Pinpoint the cell where the given text exists, returning its [x, y] midpoint coordinate. 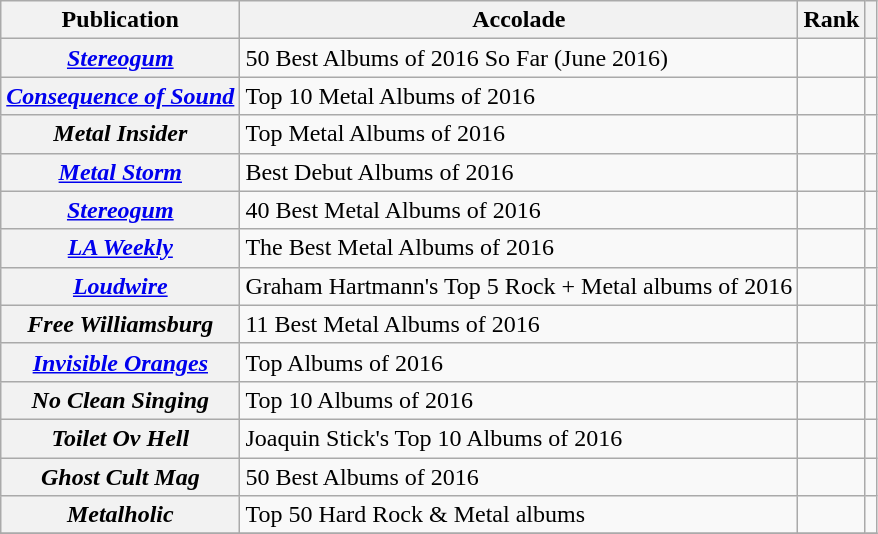
Metal Storm [120, 172]
Ghost Cult Mag [120, 477]
Invisible Oranges [120, 362]
Rank [832, 20]
Toilet Ov Hell [120, 438]
Top Albums of 2016 [519, 362]
Accolade [519, 20]
Joaquin Stick's Top 10 Albums of 2016 [519, 438]
Publication [120, 20]
Consequence of Sound [120, 96]
Top 10 Metal Albums of 2016 [519, 96]
Top 50 Hard Rock & Metal albums [519, 515]
Top 10 Albums of 2016 [519, 400]
Graham Hartmann's Top 5 Rock + Metal albums of 2016 [519, 286]
Metal Insider [120, 134]
40 Best Metal Albums of 2016 [519, 210]
50 Best Albums of 2016 [519, 477]
Metalholic [120, 515]
Free Williamsburg [120, 324]
Loudwire [120, 286]
50 Best Albums of 2016 So Far (June 2016) [519, 58]
11 Best Metal Albums of 2016 [519, 324]
No Clean Singing [120, 400]
The Best Metal Albums of 2016 [519, 248]
LA Weekly [120, 248]
Best Debut Albums of 2016 [519, 172]
Top Metal Albums of 2016 [519, 134]
